Capture the cell that displays the provided text and extract its [X, Y] central coordinate. 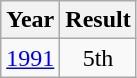
Year [30, 20]
1991 [30, 58]
Result [98, 20]
5th [98, 58]
